Scan for the cell matching the given text and deliver its (X, Y) coordinate at center. 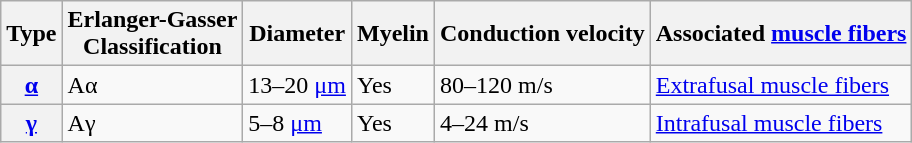
Erlanger-Gasser Classification (152, 34)
Conduction velocity (543, 34)
Diameter (298, 34)
γ (32, 123)
5–8 μm (298, 123)
Associated muscle fibers (781, 34)
Type (32, 34)
Aα (152, 85)
Myelin (392, 34)
4–24 m/s (543, 123)
Aγ (152, 123)
Extrafusal muscle fibers (781, 85)
13–20 μm (298, 85)
α (32, 85)
80–120 m/s (543, 85)
Intrafusal muscle fibers (781, 123)
